Search for the cell housing the specified text and yield its [X, Y] center coordinate. 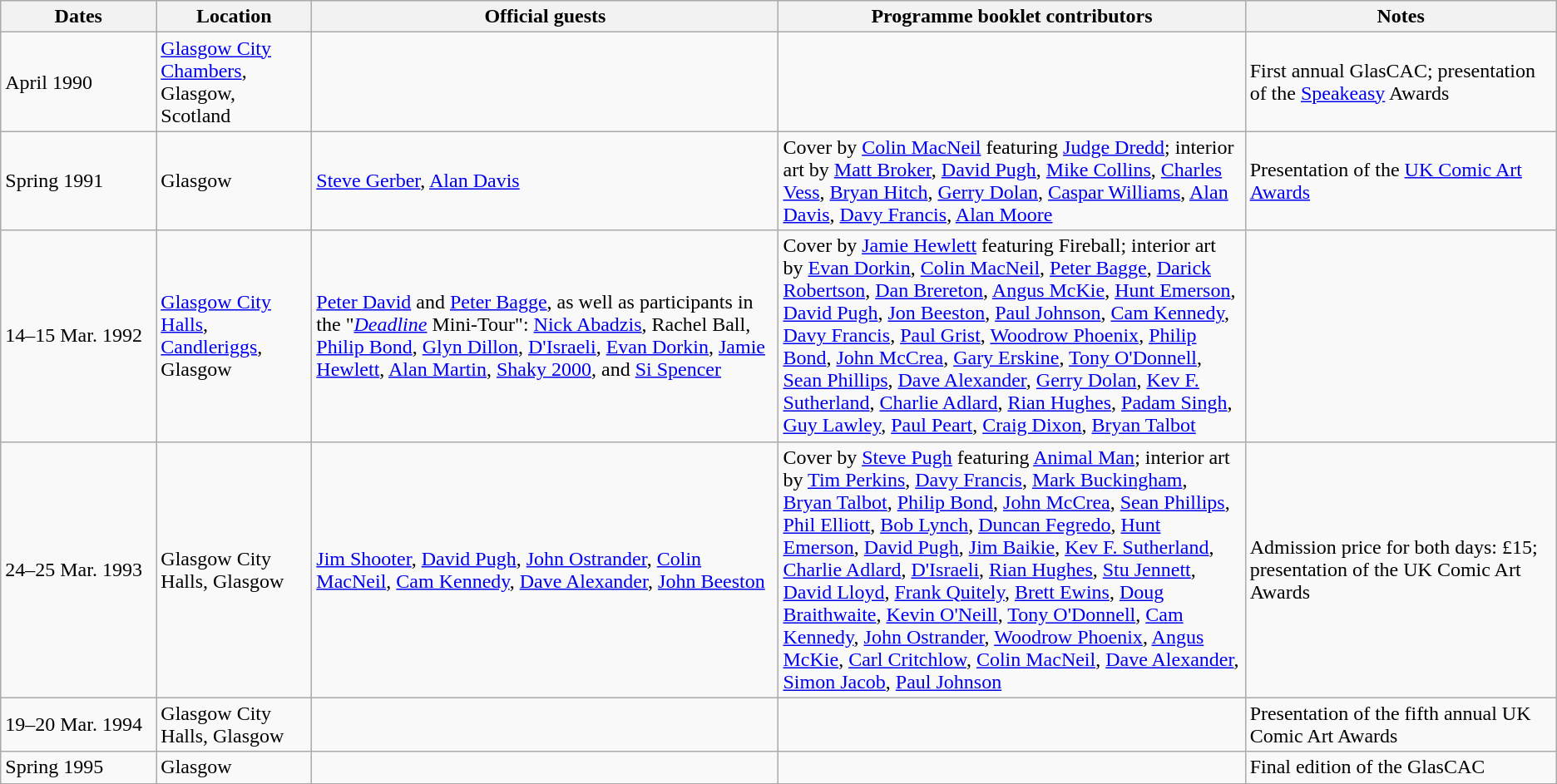
Glasgow City Halls, Candleriggs, Glasgow [235, 336]
Steve Gerber, Alan Davis [546, 181]
19–20 Mar. 1994 [78, 725]
Glasgow City Chambers, Glasgow, Scotland [235, 81]
Presentation of the UK Comic Art Awards [1401, 181]
Official guests [546, 17]
Admission price for both days: £15; presentation of the UK Comic Art Awards [1401, 570]
14–15 Mar. 1992 [78, 336]
Dates [78, 17]
Presentation of the fifth annual UK Comic Art Awards [1401, 725]
Notes [1401, 17]
Spring 1995 [78, 767]
Programme booklet contributors [1011, 17]
24–25 Mar. 1993 [78, 570]
Final edition of the GlasCAC [1401, 767]
First annual GlasCAC; presentation of the Speakeasy Awards [1401, 81]
April 1990 [78, 81]
Location [235, 17]
Jim Shooter, David Pugh, John Ostrander, Colin MacNeil, Cam Kennedy, Dave Alexander, John Beeston [546, 570]
Spring 1991 [78, 181]
